For the text-containing cell, return its midpoint in [x, y] coordinate format. 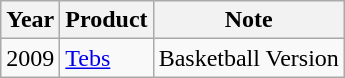
Tebs [106, 58]
Year [30, 20]
Note [248, 20]
Basketball Version [248, 58]
Product [106, 20]
2009 [30, 58]
